Return [X, Y] of the center of cell containing provided text 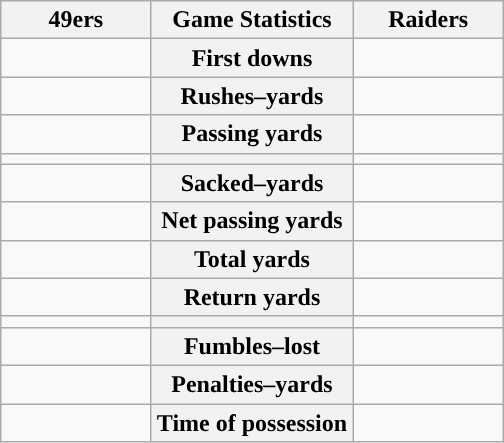
Penalties–yards [252, 384]
49ers [76, 20]
Time of possession [252, 423]
Passing yards [252, 134]
Return yards [252, 297]
Sacked–yards [252, 183]
Rushes–yards [252, 96]
Fumbles–lost [252, 346]
First downs [252, 58]
Total yards [252, 259]
Game Statistics [252, 20]
Net passing yards [252, 221]
Raiders [428, 20]
